For the text-containing cell, return its midpoint in (x, y) coordinate format. 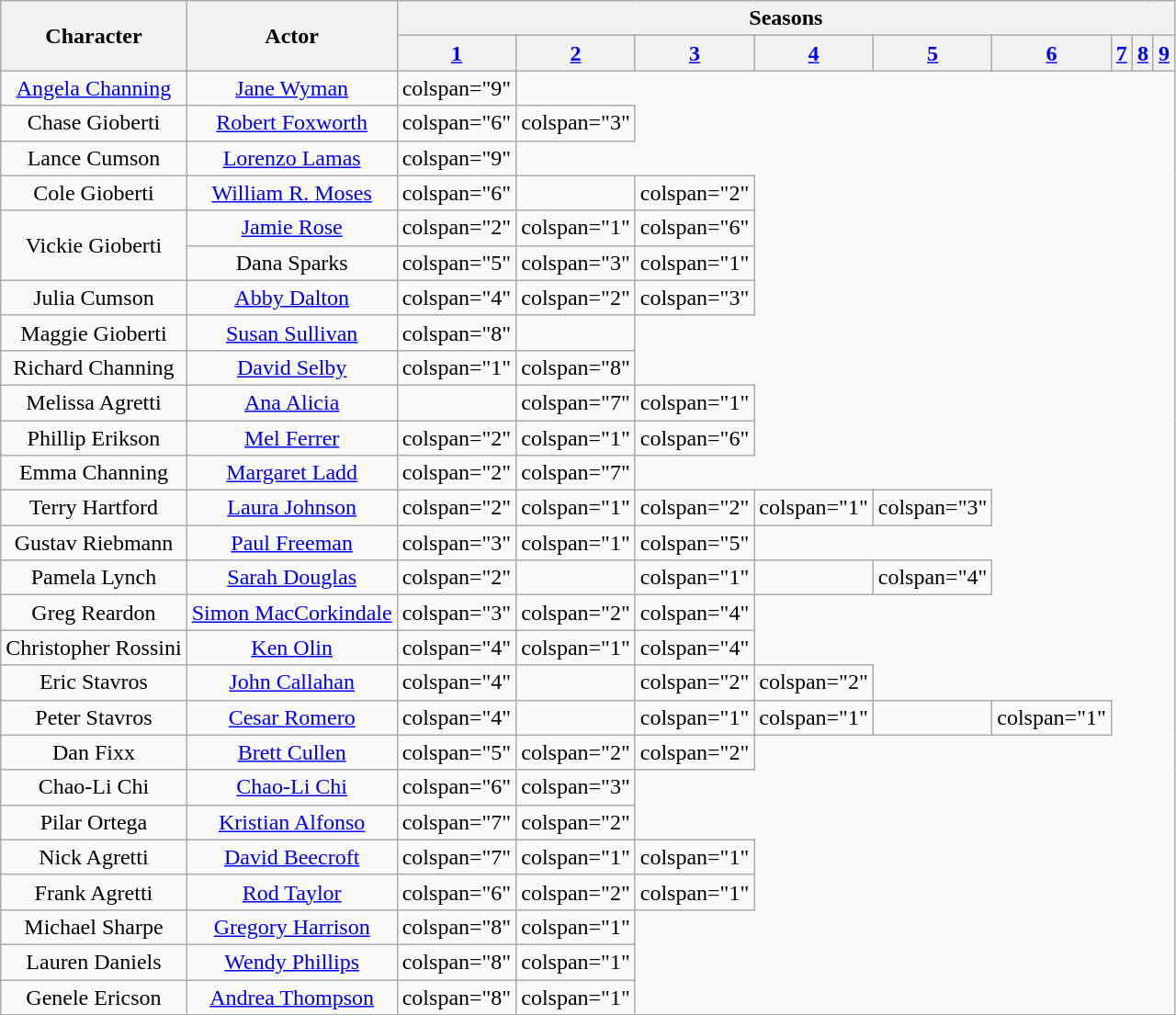
David Beecroft (292, 857)
Genele Ericson (94, 997)
Dana Sparks (292, 263)
Wendy Phillips (292, 962)
3 (695, 53)
John Callahan (292, 682)
Michael Sharpe (94, 927)
Julia Cumson (94, 298)
Dan Fixx (94, 752)
Gustav Riebmann (94, 543)
Lauren Daniels (94, 962)
Actor (292, 36)
Eric Stavros (94, 682)
Jane Wyman (292, 88)
Abby Dalton (292, 298)
Nick Agretti (94, 857)
Frank Agretti (94, 892)
Richard Channing (94, 367)
Simon MacCorkindale (292, 613)
Cole Gioberti (94, 193)
Robert Foxworth (292, 123)
Christopher Rossini (94, 648)
Margaret Ladd (292, 473)
Angela Channing (94, 88)
Cesar Romero (292, 717)
9 (1163, 53)
4 (814, 53)
7 (1121, 53)
Jamie Rose (292, 228)
Melissa Agretti (94, 402)
Brett Cullen (292, 752)
Chase Gioberti (94, 123)
Mel Ferrer (292, 438)
Sarah Douglas (292, 578)
Pilar Ortega (94, 822)
Maggie Gioberti (94, 333)
Laura Johnson (292, 508)
Lorenzo Lamas (292, 158)
Andrea Thompson (292, 997)
Kristian Alfonso (292, 822)
Ken Olin (292, 648)
Rod Taylor (292, 892)
Susan Sullivan (292, 333)
Emma Channing (94, 473)
Seasons (786, 18)
Ana Alicia (292, 402)
Peter Stavros (94, 717)
Lance Cumson (94, 158)
Pamela Lynch (94, 578)
2 (576, 53)
Paul Freeman (292, 543)
Terry Hartford (94, 508)
6 (1052, 53)
Character (94, 36)
William R. Moses (292, 193)
1 (457, 53)
Vickie Gioberti (94, 245)
5 (933, 53)
8 (1143, 53)
Phillip Erikson (94, 438)
David Selby (292, 367)
Gregory Harrison (292, 927)
Greg Reardon (94, 613)
